Search for the cell housing the specified text and yield its [x, y] center coordinate. 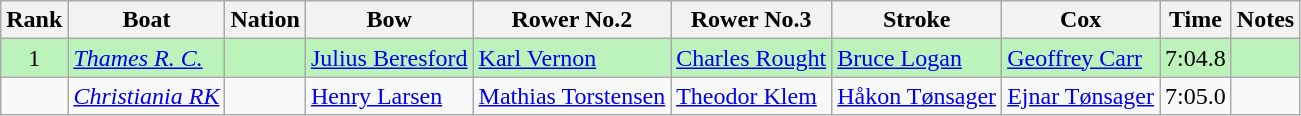
7:05.0 [1196, 96]
Bow [389, 20]
1 [34, 58]
Julius Beresford [389, 58]
Thames R. C. [146, 58]
Stroke [917, 20]
Theodor Klem [752, 96]
Henry Larsen [389, 96]
Rower No.2 [572, 20]
Notes [1265, 20]
Ejnar Tønsager [1081, 96]
Bruce Logan [917, 58]
Christiania RK [146, 96]
Geoffrey Carr [1081, 58]
Karl Vernon [572, 58]
Rank [34, 20]
Cox [1081, 20]
Rower No.3 [752, 20]
Håkon Tønsager [917, 96]
Mathias Torstensen [572, 96]
Charles Rought [752, 58]
Nation [265, 20]
7:04.8 [1196, 58]
Time [1196, 20]
Boat [146, 20]
